Pinpoint the cell where the given text exists, returning its (x, y) midpoint coordinate. 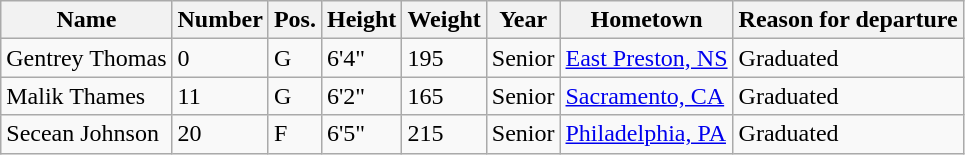
Name (86, 20)
6'4" (361, 58)
Number (220, 20)
Pos. (294, 20)
165 (444, 96)
Secean Johnson (86, 134)
Gentrey Thomas (86, 58)
6'5" (361, 134)
0 (220, 58)
Reason for departure (848, 20)
Malik Thames (86, 96)
11 (220, 96)
20 (220, 134)
Weight (444, 20)
F (294, 134)
215 (444, 134)
Philadelphia, PA (646, 134)
Hometown (646, 20)
6'2" (361, 96)
Sacramento, CA (646, 96)
Year (523, 20)
195 (444, 58)
Height (361, 20)
East Preston, NS (646, 58)
